Determine the (X, Y) coordinate at the center of the cell enclosing the given text.  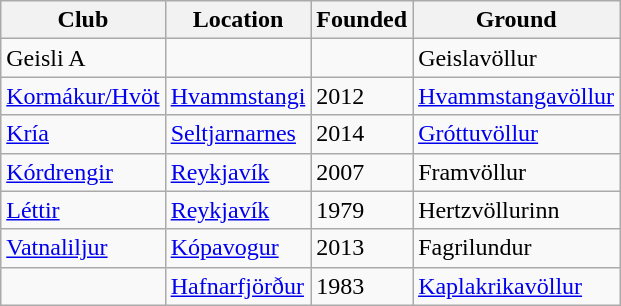
Hertzvöllurinn (516, 210)
Kórdrengir (83, 172)
Seltjarnarnes (238, 134)
Kópavogur (238, 248)
Club (83, 20)
2007 (362, 172)
2012 (362, 96)
Hvammstangi (238, 96)
2013 (362, 248)
Geislavöllur (516, 58)
2014 (362, 134)
Kría (83, 134)
Founded (362, 20)
Léttir (83, 210)
Hafnarfjörður (238, 286)
1979 (362, 210)
1983 (362, 286)
Kormákur/Hvöt (83, 96)
Kaplakrikavöllur (516, 286)
Location (238, 20)
Ground (516, 20)
Hvammstangavöllur (516, 96)
Vatnaliljur (83, 248)
Fagrilundur (516, 248)
Framvöllur (516, 172)
Gróttuvöllur (516, 134)
Geisli A (83, 58)
